From the cell containing the given text, extract its center point as [X, Y] coordinate. 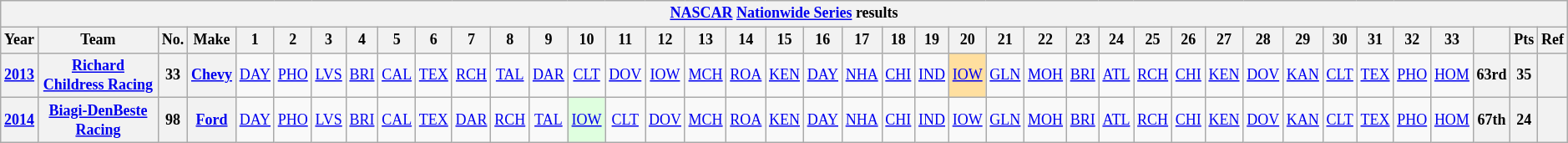
5 [397, 40]
25 [1153, 40]
63rd [1491, 75]
98 [172, 120]
Richard Childress Racing [98, 75]
3 [329, 40]
Make [212, 40]
28 [1263, 40]
Chevy [212, 75]
2014 [20, 120]
23 [1082, 40]
Biagi-DenBeste Racing [98, 120]
67th [1491, 120]
6 [433, 40]
8 [510, 40]
15 [785, 40]
35 [1525, 75]
2013 [20, 75]
26 [1188, 40]
17 [862, 40]
Year [20, 40]
1 [255, 40]
14 [746, 40]
Ref [1553, 40]
10 [586, 40]
29 [1302, 40]
Team [98, 40]
31 [1375, 40]
16 [822, 40]
No. [172, 40]
7 [471, 40]
32 [1413, 40]
30 [1339, 40]
9 [549, 40]
12 [665, 40]
11 [625, 40]
27 [1224, 40]
NASCAR Nationwide Series results [784, 13]
13 [706, 40]
18 [898, 40]
4 [362, 40]
Pts [1525, 40]
20 [967, 40]
2 [292, 40]
21 [1005, 40]
19 [932, 40]
22 [1045, 40]
Ford [212, 120]
